Find where the given text appears and provide that cell's center as (X, Y) coordinate. 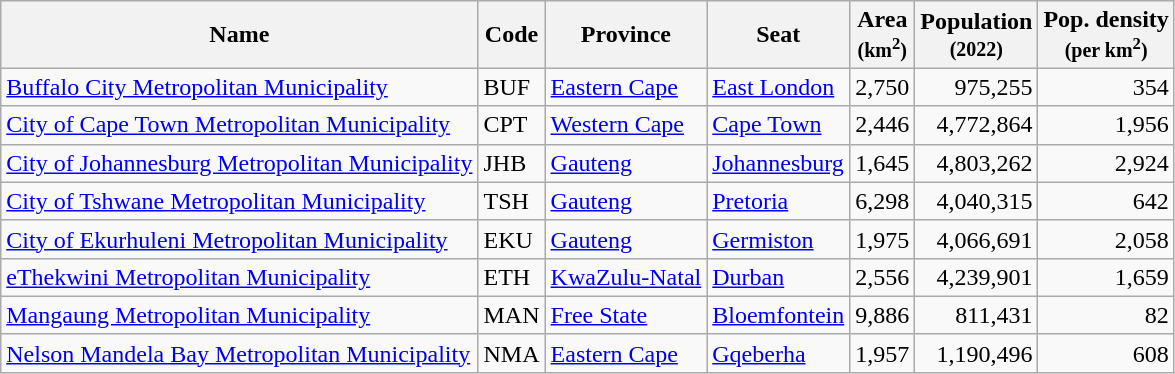
Pretoria (778, 201)
Cape Town (778, 125)
Free State (626, 315)
2,058 (1106, 239)
1,190,496 (976, 353)
EKU (512, 239)
ETH (512, 277)
2,924 (1106, 163)
4,772,864 (976, 125)
642 (1106, 201)
1,975 (882, 239)
Mangaung Metropolitan Municipality (240, 315)
eThekwini Metropolitan Municipality (240, 277)
2,750 (882, 87)
City of Johannesburg Metropolitan Municipality (240, 163)
Gqeberha (778, 353)
Bloemfontein (778, 315)
NMA (512, 353)
KwaZulu-Natal (626, 277)
Pop. density(per km2) (1106, 34)
Durban (778, 277)
TSH (512, 201)
MAN (512, 315)
1,659 (1106, 277)
Province (626, 34)
6,298 (882, 201)
2,446 (882, 125)
Germiston (778, 239)
City of Cape Town Metropolitan Municipality (240, 125)
Name (240, 34)
City of Ekurhuleni Metropolitan Municipality (240, 239)
975,255 (976, 87)
1,956 (1106, 125)
1,645 (882, 163)
Code (512, 34)
JHB (512, 163)
2,556 (882, 277)
Area(km2) (882, 34)
East London (778, 87)
Buffalo City Metropolitan Municipality (240, 87)
Johannesburg (778, 163)
608 (1106, 353)
Nelson Mandela Bay Metropolitan Municipality (240, 353)
Western Cape (626, 125)
811,431 (976, 315)
4,066,691 (976, 239)
Population(2022) (976, 34)
4,040,315 (976, 201)
1,957 (882, 353)
City of Tshwane Metropolitan Municipality (240, 201)
4,803,262 (976, 163)
Seat (778, 34)
CPT (512, 125)
4,239,901 (976, 277)
9,886 (882, 315)
82 (1106, 315)
354 (1106, 87)
BUF (512, 87)
